Find where the given text appears and provide that cell's center as (x, y) coordinate. 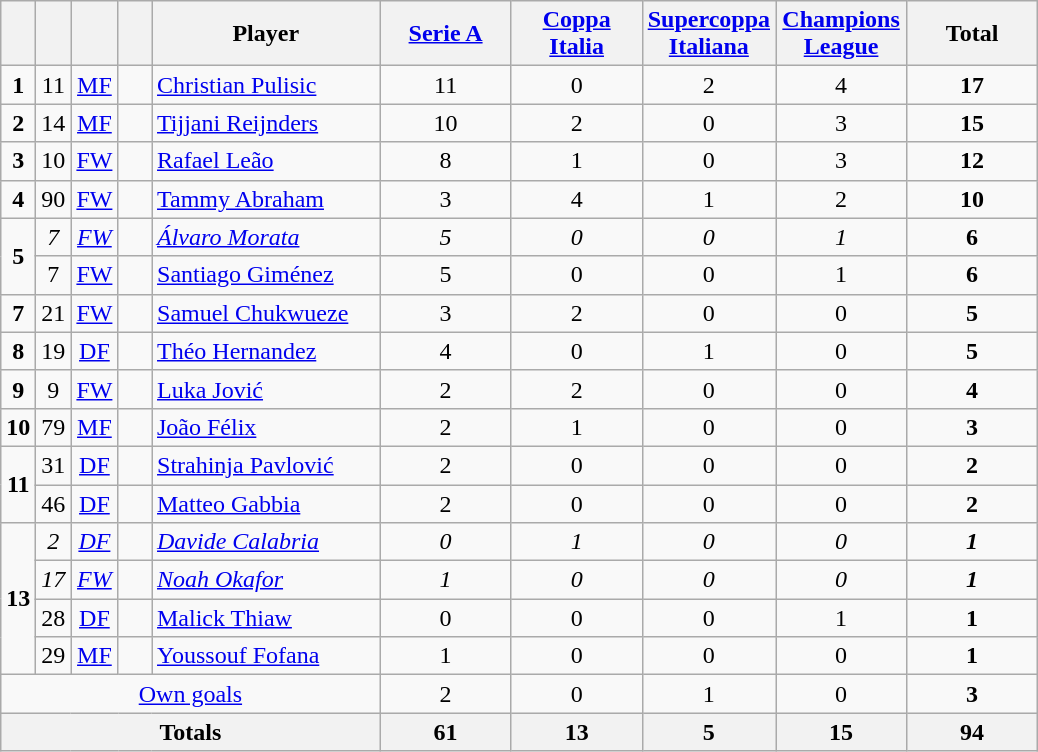
Luka Jović (266, 389)
Player (266, 34)
Coppa Italia (576, 34)
29 (54, 656)
Tammy Abraham (266, 199)
Christian Pulisic (266, 85)
19 (54, 351)
12 (972, 161)
Supercoppa Italiana (708, 34)
Totals (190, 732)
Total (972, 34)
Serie A (446, 34)
Tijjani Reijnders (266, 123)
94 (972, 732)
Théo Hernandez (266, 351)
61 (446, 732)
Champions League (842, 34)
Matteo Gabbia (266, 503)
Santiago Giménez (266, 275)
João Félix (266, 427)
14 (54, 123)
Álvaro Morata (266, 237)
28 (54, 618)
31 (54, 465)
Own goals (190, 694)
Rafael Leão (266, 161)
Davide Calabria (266, 542)
90 (54, 199)
Malick Thiaw (266, 618)
Youssouf Fofana (266, 656)
79 (54, 427)
46 (54, 503)
Strahinja Pavlović (266, 465)
21 (54, 313)
Samuel Chukwueze (266, 313)
Noah Okafor (266, 580)
